Detect which cell encompasses the target text, then output its (X, Y) center coordinate. 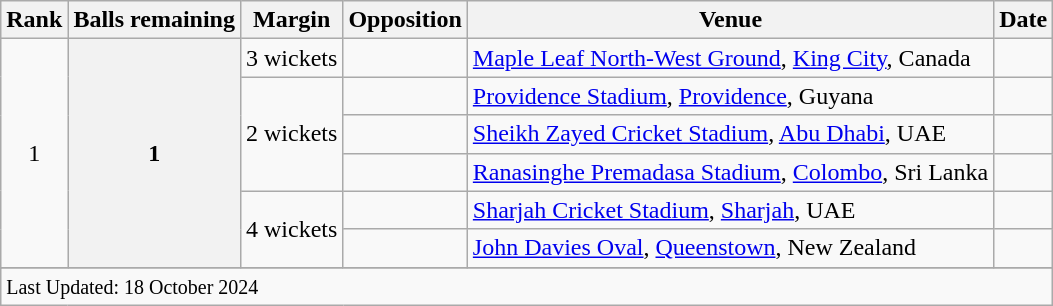
3 wickets (291, 58)
Ranasinghe Premadasa Stadium, Colombo, Sri Lanka (730, 172)
Venue (730, 20)
Sharjah Cricket Stadium, Sharjah, UAE (730, 210)
Balls remaining (154, 20)
Sheikh Zayed Cricket Stadium, Abu Dhabi, UAE (730, 134)
Opposition (405, 20)
Margin (291, 20)
Rank (34, 20)
John Davies Oval, Queenstown, New Zealand (730, 248)
4 wickets (291, 229)
Date (1024, 20)
Maple Leaf North-West Ground, King City, Canada (730, 58)
Last Updated: 18 October 2024 (527, 286)
Providence Stadium, Providence, Guyana (730, 96)
2 wickets (291, 134)
